From the cell containing the given text, extract its center point as [x, y] coordinate. 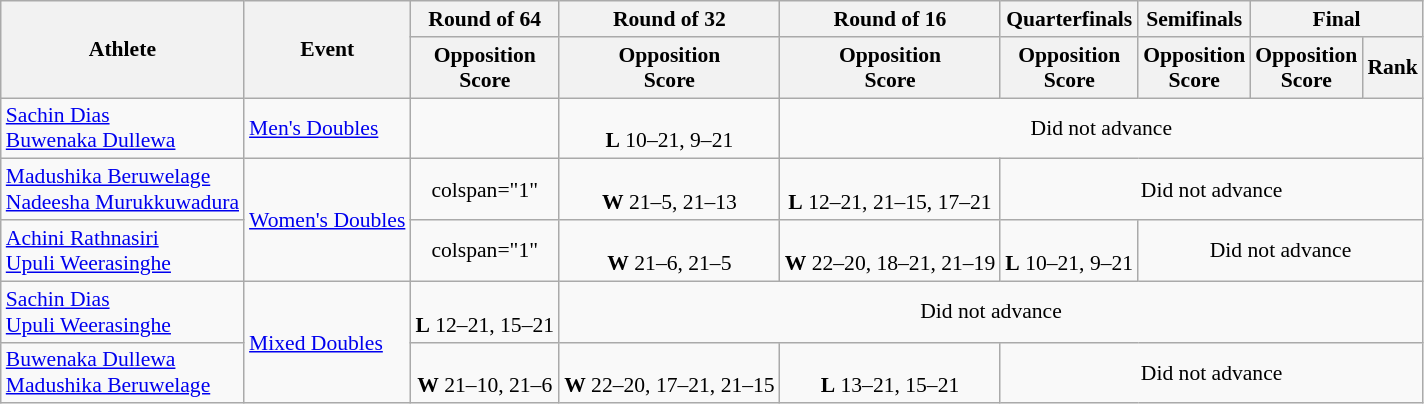
Athlete [122, 50]
Round of 64 [484, 19]
Round of 32 [670, 19]
L 12–21, 15–21 [484, 312]
L 12–21, 21–15, 17–21 [890, 190]
W 22–20, 17–21, 21–15 [670, 372]
Achini Rathnasiri Upuli Weerasinghe [122, 250]
Round of 16 [890, 19]
Buwenaka Dullewa Madushika Beruwelage [122, 372]
Women's Doubles [327, 220]
W 21–10, 21–6 [484, 372]
Rank [1392, 68]
Sachin Dias Buwenaka Dullewa [122, 128]
W 22–20, 18–21, 21–19 [890, 250]
Semifinals [1194, 19]
Sachin Dias Upuli Weerasinghe [122, 312]
Mixed Doubles [327, 342]
Madushika Beruwelage Nadeesha Murukkuwadura [122, 190]
Quarterfinals [1069, 19]
Final [1336, 19]
W 21–6, 21–5 [670, 250]
Event [327, 50]
L 13–21, 15–21 [890, 372]
Men's Doubles [327, 128]
W 21–5, 21–13 [670, 190]
